Scan for the cell matching the given text and deliver its [X, Y] coordinate at center. 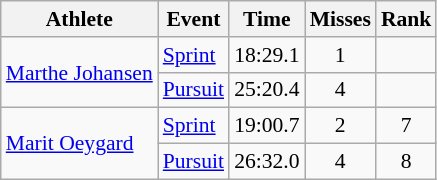
Rank [406, 19]
Misses [340, 19]
Athlete [80, 19]
7 [406, 126]
19:00.7 [266, 126]
26:32.0 [266, 162]
2 [340, 126]
1 [340, 55]
Time [266, 19]
Marit Oeygard [80, 144]
25:20.4 [266, 90]
18:29.1 [266, 55]
Marthe Johansen [80, 72]
Event [194, 19]
8 [406, 162]
